For the text-containing cell, return its midpoint in [x, y] coordinate format. 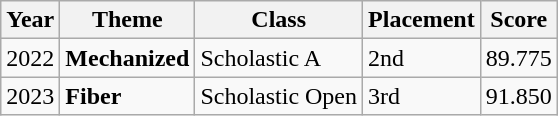
Fiber [128, 96]
2022 [30, 58]
2023 [30, 96]
Placement [422, 20]
91.850 [518, 96]
Scholastic Open [279, 96]
2nd [422, 58]
Theme [128, 20]
Class [279, 20]
Year [30, 20]
3rd [422, 96]
Score [518, 20]
Mechanized [128, 58]
89.775 [518, 58]
Scholastic A [279, 58]
